Return the (x, y) coordinate for the center point of the cell that contains the specified text.  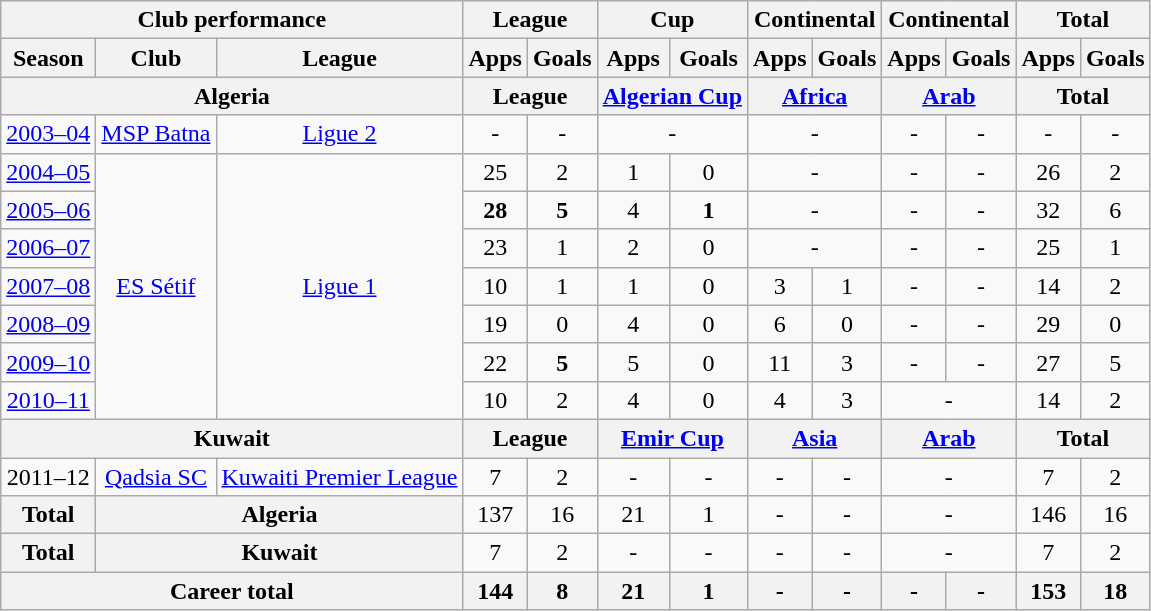
Cup (672, 20)
Kuwaiti Premier League (340, 477)
2009–10 (48, 362)
22 (495, 362)
Career total (232, 591)
Emir Cup (672, 438)
Season (48, 58)
2005–06 (48, 210)
28 (495, 210)
2007–08 (48, 286)
19 (495, 324)
MSP Batna (156, 134)
23 (495, 248)
32 (1048, 210)
ES Sétif (156, 286)
153 (1048, 591)
2008–09 (48, 324)
137 (495, 515)
Algerian Cup (672, 96)
18 (1115, 591)
27 (1048, 362)
Ligue 2 (340, 134)
146 (1048, 515)
29 (1048, 324)
Asia (815, 438)
144 (495, 591)
2011–12 (48, 477)
Club (156, 58)
Qadsia SC (156, 477)
Club performance (232, 20)
Africa (815, 96)
2004–05 (48, 172)
8 (562, 591)
11 (780, 362)
2006–07 (48, 248)
2003–04 (48, 134)
Ligue 1 (340, 286)
26 (1048, 172)
2010–11 (48, 400)
